Find where the given text appears and provide that cell's center as (X, Y) coordinate. 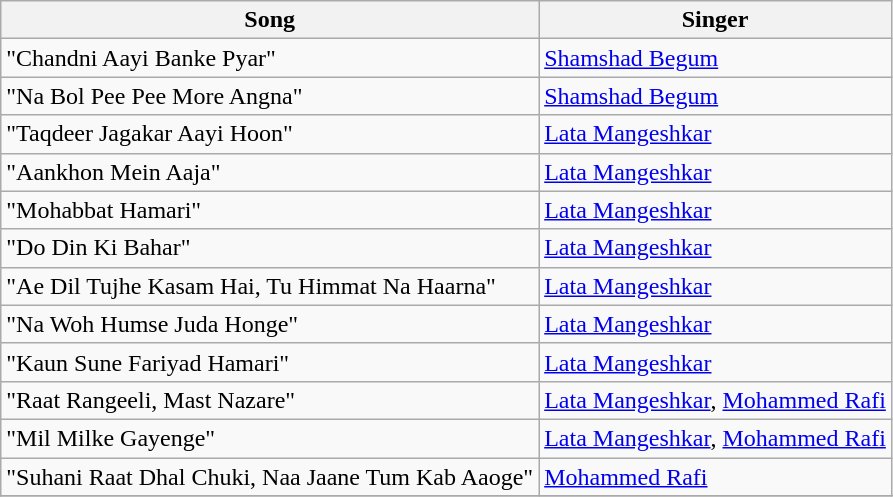
"Aankhon Mein Aaja" (270, 172)
"Kaun Sune Fariyad Hamari" (270, 362)
Mohammed Rafi (716, 477)
"Mil Milke Gayenge" (270, 438)
"Na Woh Humse Juda Honge" (270, 324)
"Mohabbat Hamari" (270, 210)
"Do Din Ki Bahar" (270, 248)
"Chandni Aayi Banke Pyar" (270, 58)
Song (270, 20)
"Suhani Raat Dhal Chuki, Naa Jaane Tum Kab Aaoge" (270, 477)
"Taqdeer Jagakar Aayi Hoon" (270, 134)
"Na Bol Pee Pee More Angna" (270, 96)
"Ae Dil Tujhe Kasam Hai, Tu Himmat Na Haarna" (270, 286)
"Raat Rangeeli, Mast Nazare" (270, 400)
Singer (716, 20)
